Pinpoint the cell where the given text exists, returning its (X, Y) midpoint coordinate. 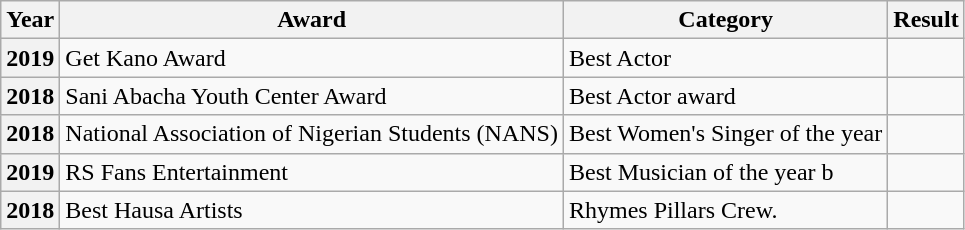
Sani Abacha Youth Center Award (312, 96)
National Association of Nigerian Students (NANS) (312, 134)
Best Actor award (725, 96)
Award (312, 20)
Get Kano Award (312, 58)
Rhymes Pillars Crew. (725, 210)
Best Hausa Artists (312, 210)
Best Actor (725, 58)
RS Fans Entertainment (312, 172)
Best Women's Singer of the year (725, 134)
Best Musician of the year b (725, 172)
Year (30, 20)
Result (926, 20)
Category (725, 20)
